Capture the cell that displays the provided text and extract its (X, Y) central coordinate. 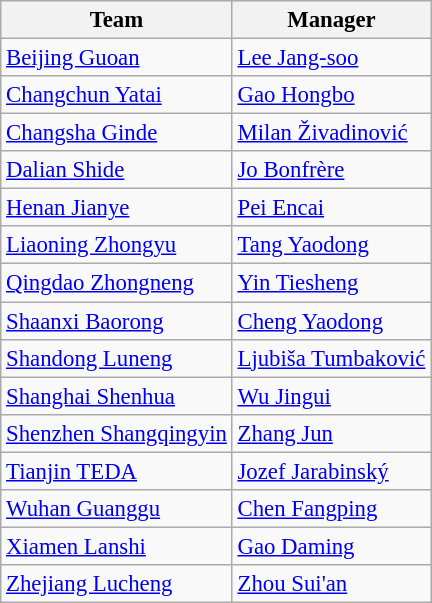
Manager (332, 20)
Shandong Luneng (116, 358)
Shaanxi Baorong (116, 321)
Yin Tiesheng (332, 283)
Tang Yaodong (332, 245)
Team (116, 20)
Qingdao Zhongneng (116, 283)
Jozef Jarabinský (332, 471)
Dalian Shide (116, 170)
Tianjin TEDA (116, 471)
Milan Živadinović (332, 133)
Beijing Guoan (116, 58)
Wuhan Guanggu (116, 509)
Shanghai Shenhua (116, 396)
Zhou Sui'an (332, 584)
Cheng Yaodong (332, 321)
Zhejiang Lucheng (116, 584)
Jo Bonfrère (332, 170)
Shenzhen Shangqingyin (116, 433)
Gao Daming (332, 546)
Henan Jianye (116, 208)
Ljubiša Tumbaković (332, 358)
Gao Hongbo (332, 95)
Lee Jang-soo (332, 58)
Chen Fangping (332, 509)
Wu Jingui (332, 396)
Liaoning Zhongyu (116, 245)
Pei Encai (332, 208)
Zhang Jun (332, 433)
Changsha Ginde (116, 133)
Xiamen Lanshi (116, 546)
Changchun Yatai (116, 95)
